Find where the given text appears and provide that cell's center as [X, Y] coordinate. 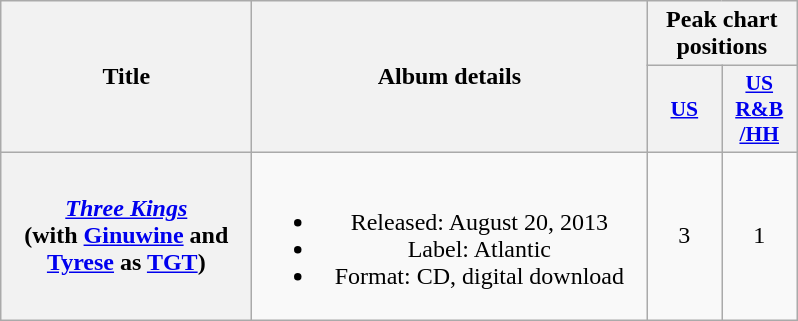
USR&B/HH [760, 110]
3 [684, 236]
Title [126, 77]
Album details [450, 77]
US [684, 110]
1 [760, 236]
Released: August 20, 2013Label: AtlanticFormat: CD, digital download [450, 236]
Peak chart positions [722, 34]
Three Kings (with Ginuwine and Tyrese as TGT) [126, 236]
